Locate the cell with the specified text and output its (X, Y) center coordinate. 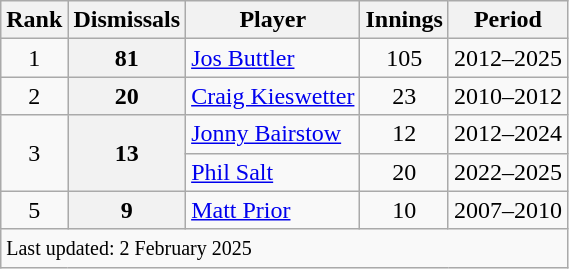
Craig Kieswetter (273, 96)
2012–2025 (508, 58)
Dismissals (127, 20)
2010–2012 (508, 96)
5 (34, 210)
Jonny Bairstow (273, 134)
Last updated: 2 February 2025 (284, 248)
2007–2010 (508, 210)
Player (273, 20)
Jos Buttler (273, 58)
Period (508, 20)
10 (404, 210)
13 (127, 153)
Phil Salt (273, 172)
Rank (34, 20)
105 (404, 58)
Matt Prior (273, 210)
Innings (404, 20)
2022–2025 (508, 172)
1 (34, 58)
9 (127, 210)
3 (34, 153)
81 (127, 58)
12 (404, 134)
2 (34, 96)
2012–2024 (508, 134)
23 (404, 96)
